Scan for the cell matching the given text and deliver its [X, Y] coordinate at center. 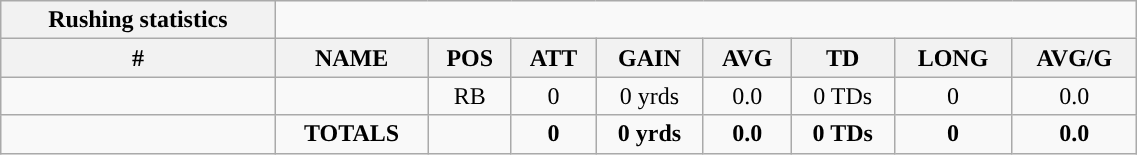
AVG/G [1074, 58]
TOTALS [352, 134]
ATT [553, 58]
RB [470, 96]
# [138, 58]
GAIN [650, 58]
Rushing statistics [138, 20]
LONG [953, 58]
POS [470, 58]
TD [842, 58]
AVG [747, 58]
NAME [352, 58]
